For the text-containing cell, return its midpoint in [x, y] coordinate format. 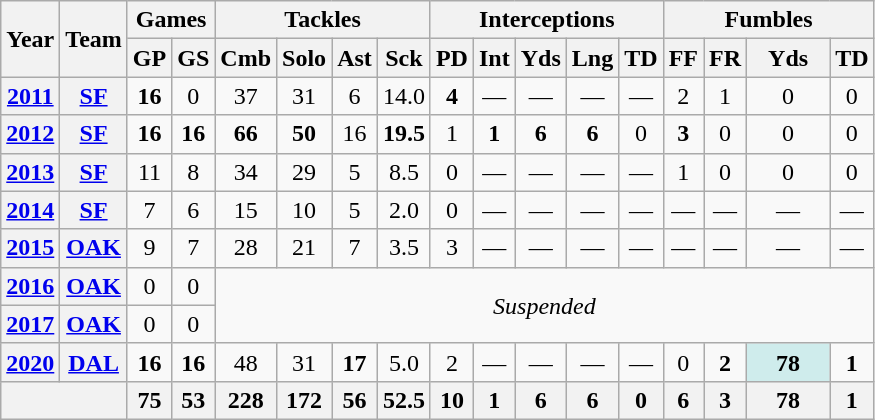
2012 [30, 134]
Tackles [323, 20]
66 [246, 134]
DAL [94, 362]
21 [304, 248]
GP [149, 58]
GS [194, 58]
19.5 [404, 134]
2014 [30, 210]
Lng [592, 58]
8 [194, 172]
3.5 [404, 248]
11 [149, 172]
2017 [30, 324]
28 [246, 248]
9 [149, 248]
Int [494, 58]
48 [246, 362]
Suspended [544, 305]
Solo [304, 58]
Ast [355, 58]
Year [30, 39]
Sck [404, 58]
FR [726, 58]
Fumbles [768, 20]
14.0 [404, 96]
52.5 [404, 400]
PD [452, 58]
29 [304, 172]
FF [683, 58]
5.0 [404, 362]
34 [246, 172]
2015 [30, 248]
172 [304, 400]
75 [149, 400]
Cmb [246, 58]
2013 [30, 172]
50 [304, 134]
Interceptions [546, 20]
Team [94, 39]
8.5 [404, 172]
2.0 [404, 210]
53 [194, 400]
17 [355, 362]
56 [355, 400]
2016 [30, 286]
37 [246, 96]
2011 [30, 96]
15 [246, 210]
2020 [30, 362]
228 [246, 400]
Games [170, 20]
4 [452, 96]
